Extract the (X, Y) coordinate from the center of the cell holding the provided text.  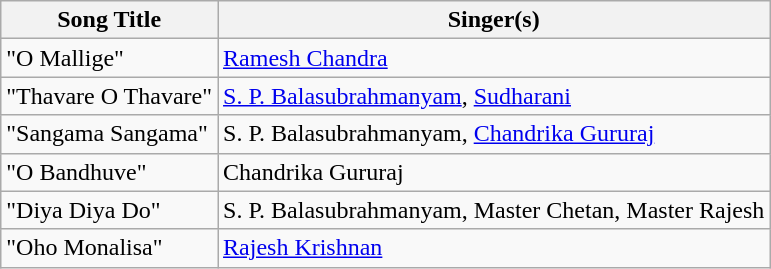
"Thavare O Thavare" (110, 96)
Chandrika Gururaj (494, 172)
"Oho Monalisa" (110, 248)
Rajesh Krishnan (494, 248)
S. P. Balasubrahmanyam, Chandrika Gururaj (494, 134)
Singer(s) (494, 20)
Song Title (110, 20)
S. P. Balasubrahmanyam, Master Chetan, Master Rajesh (494, 210)
"Diya Diya Do" (110, 210)
Ramesh Chandra (494, 58)
S. P. Balasubrahmanyam, Sudharani (494, 96)
"O Mallige" (110, 58)
"O Bandhuve" (110, 172)
"Sangama Sangama" (110, 134)
